Scan for the cell matching the given text and deliver its [x, y] coordinate at center. 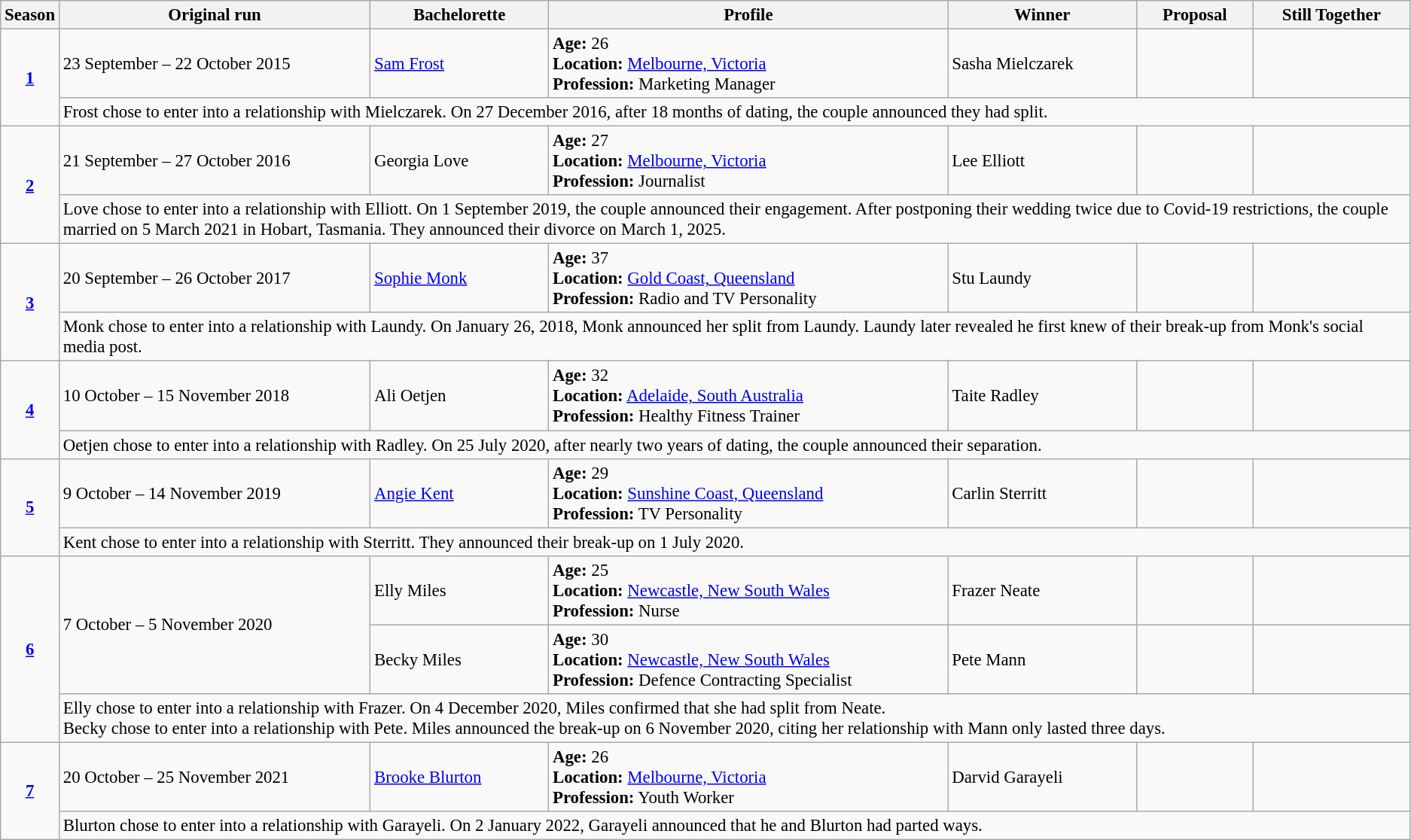
Age: 27 Location: Melbourne, Victoria Profession: Journalist [748, 161]
Carlin Sterritt [1042, 493]
20 September – 26 October 2017 [214, 278]
Lee Elliott [1042, 161]
9 October – 14 November 2019 [214, 493]
Frazer Neate [1042, 590]
Proposal [1196, 15]
Frost chose to enter into a relationship with Mielczarek. On 27 December 2016, after 18 months of dating, the couple announced they had split. [734, 112]
Becky Miles [459, 659]
Blurton chose to enter into a relationship with Garayeli. On 2 January 2022, Garayeli announced that he and Blurton had parted ways. [734, 826]
Angie Kent [459, 493]
Age: 26 Location: Melbourne, Victoria Profession: Youth Worker [748, 777]
Age: 32 Location: Adelaide, South Australia Profession: Healthy Fitness Trainer [748, 396]
Darvid Garayeli [1042, 777]
Age: 25 Location: Newcastle, New South Wales Profession: Nurse [748, 590]
20 October – 25 November 2021 [214, 777]
Age: 30 Location: Newcastle, New South Wales Profession: Defence Contracting Specialist [748, 659]
Elly Miles [459, 590]
Sasha Mielczarek [1042, 64]
2 [30, 185]
Sam Frost [459, 64]
5 [30, 507]
Taite Radley [1042, 396]
Oetjen chose to enter into a relationship with Radley. On 25 July 2020, after nearly two years of dating, the couple announced their separation. [734, 445]
Still Together [1331, 15]
Brooke Blurton [459, 777]
Profile [748, 15]
6 [30, 649]
Pete Mann [1042, 659]
Stu Laundy [1042, 278]
Age: 29 Location: Sunshine Coast, Queensland Profession: TV Personality [748, 493]
Age: 26 Location: Melbourne, Victoria Profession: Marketing Manager [748, 64]
Kent chose to enter into a relationship with Sterritt. They announced their break-up on 1 July 2020. [734, 542]
Sophie Monk [459, 278]
Season [30, 15]
Georgia Love [459, 161]
Ali Oetjen [459, 396]
10 October – 15 November 2018 [214, 396]
Age: 37 Location: Gold Coast, Queensland Profession: Radio and TV Personality [748, 278]
Winner [1042, 15]
1 [30, 78]
7 October – 5 November 2020 [214, 625]
Bachelorette [459, 15]
23 September – 22 October 2015 [214, 64]
7 [30, 790]
3 [30, 303]
4 [30, 409]
21 September – 27 October 2016 [214, 161]
Original run [214, 15]
